Locate the cell with the specified text and output its (x, y) center coordinate. 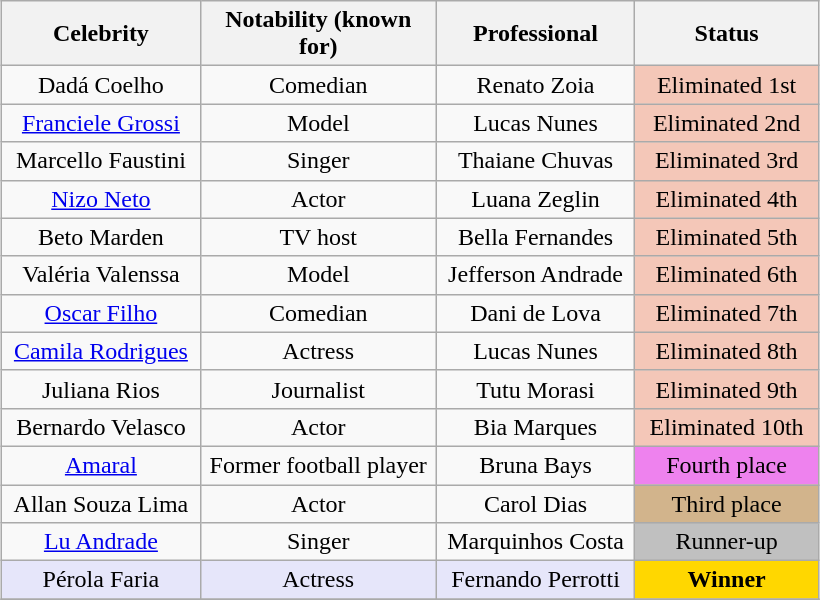
Pérola Faria (102, 580)
Marcello Faustini (102, 161)
Oscar Filho (102, 313)
Franciele Grossi (102, 123)
Bruna Bays (536, 465)
Former football player (318, 465)
Professional (536, 34)
Nizo Neto (102, 199)
Thaiane Chuvas (536, 161)
Eliminated 7th (727, 313)
Dani de Lova (536, 313)
Fernando Perrotti (536, 580)
TV host (318, 237)
Amaral (102, 465)
Eliminated 6th (727, 275)
Bia Marques (536, 427)
Eliminated 10th (727, 427)
Runner-up (727, 542)
Camila Rodrigues (102, 351)
Eliminated 1st (727, 85)
Third place (727, 503)
Valéria Valenssa (102, 275)
Marquinhos Costa (536, 542)
Notability (known for) (318, 34)
Eliminated 2nd (727, 123)
Dadá Coelho (102, 85)
Winner (727, 580)
Status (727, 34)
Juliana Rios (102, 389)
Renato Zoia (536, 85)
Jefferson Andrade (536, 275)
Lu Andrade (102, 542)
Tutu Morasi (536, 389)
Journalist (318, 389)
Eliminated 4th (727, 199)
Luana Zeglin (536, 199)
Fourth place (727, 465)
Bernardo Velasco (102, 427)
Eliminated 5th (727, 237)
Eliminated 3rd (727, 161)
Bella Fernandes (536, 237)
Celebrity (102, 34)
Carol Dias (536, 503)
Allan Souza Lima (102, 503)
Beto Marden (102, 237)
Eliminated 8th (727, 351)
Eliminated 9th (727, 389)
